From the cell containing the given text, extract its center point as (X, Y) coordinate. 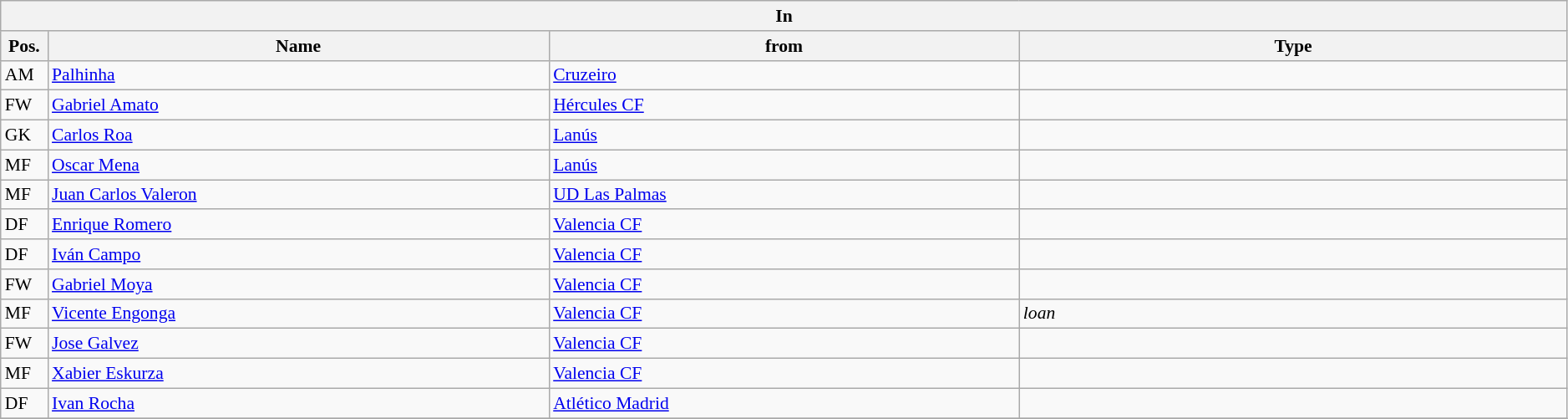
UD Las Palmas (784, 195)
Palhinha (298, 75)
Pos. (24, 46)
Type (1293, 46)
Gabriel Amato (298, 105)
Vicente Engonga (298, 314)
Xabier Eskurza (298, 374)
Gabriel Moya (298, 284)
Iván Campo (298, 254)
Oscar Mena (298, 165)
Atlético Madrid (784, 403)
Carlos Roa (298, 135)
Cruzeiro (784, 75)
Jose Galvez (298, 344)
Ivan Rocha (298, 403)
Enrique Romero (298, 225)
Name (298, 46)
Juan Carlos Valeron (298, 195)
GK (24, 135)
from (784, 46)
In (784, 16)
AM (24, 75)
Hércules CF (784, 105)
loan (1293, 314)
